Locate the cell with the specified text and output its [X, Y] center coordinate. 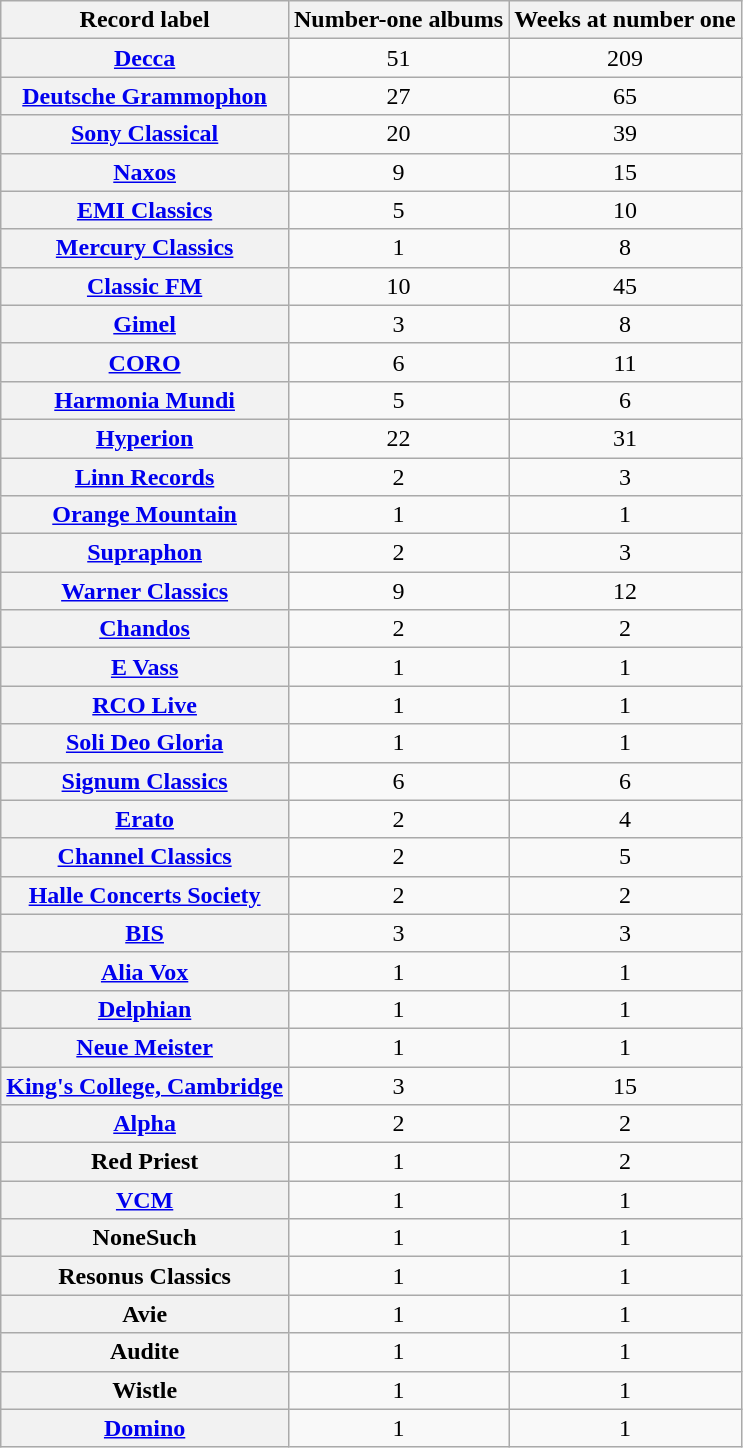
Chandos [145, 629]
Classic FM [145, 286]
22 [398, 438]
Naxos [145, 172]
Harmonia Mundi [145, 400]
Erato [145, 819]
51 [398, 58]
20 [398, 134]
Warner Classics [145, 591]
RCO Live [145, 705]
Weeks at number one [626, 20]
Wistle [145, 1390]
Mercury Classics [145, 248]
VCM [145, 1200]
Halle Concerts Society [145, 895]
39 [626, 134]
Alia Vox [145, 971]
Avie [145, 1314]
King's College, Cambridge [145, 1085]
Orange Mountain [145, 515]
Deutsche Grammophon [145, 96]
Red Priest [145, 1162]
CORO [145, 362]
12 [626, 591]
E Vass [145, 667]
Number-one albums [398, 20]
4 [626, 819]
NoneSuch [145, 1238]
209 [626, 58]
27 [398, 96]
Channel Classics [145, 857]
Linn Records [145, 477]
EMI Classics [145, 210]
Audite [145, 1352]
BIS [145, 933]
11 [626, 362]
Neue Meister [145, 1047]
Signum Classics [145, 781]
Decca [145, 58]
31 [626, 438]
Domino [145, 1428]
45 [626, 286]
Record label [145, 20]
Alpha [145, 1124]
Delphian [145, 1009]
Soli Deo Gloria [145, 743]
Supraphon [145, 553]
Sony Classical [145, 134]
65 [626, 96]
Gimel [145, 324]
Resonus Classics [145, 1276]
Hyperion [145, 438]
